Detect which cell encompasses the target text, then output its [x, y] center coordinate. 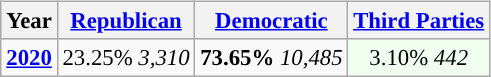
Republican [126, 21]
23.25% 3,310 [126, 58]
Democratic [272, 21]
3.10% 442 [419, 58]
73.65% 10,485 [272, 58]
Year [29, 21]
Third Parties [419, 21]
2020 [29, 58]
